Scan for the cell matching the given text and deliver its [x, y] coordinate at center. 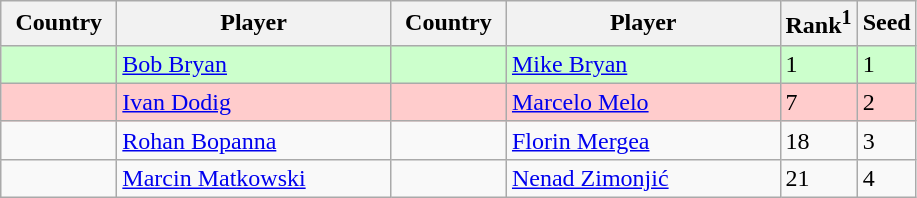
Marcelo Melo [643, 102]
3 [886, 140]
Mike Bryan [643, 64]
2 [886, 102]
Rohan Bopanna [254, 140]
21 [818, 178]
Florin Mergea [643, 140]
4 [886, 178]
Rank1 [818, 24]
7 [818, 102]
Ivan Dodig [254, 102]
18 [818, 140]
Seed [886, 24]
Bob Bryan [254, 64]
Nenad Zimonjić [643, 178]
Marcin Matkowski [254, 178]
